Detect which cell encompasses the target text, then output its [X, Y] center coordinate. 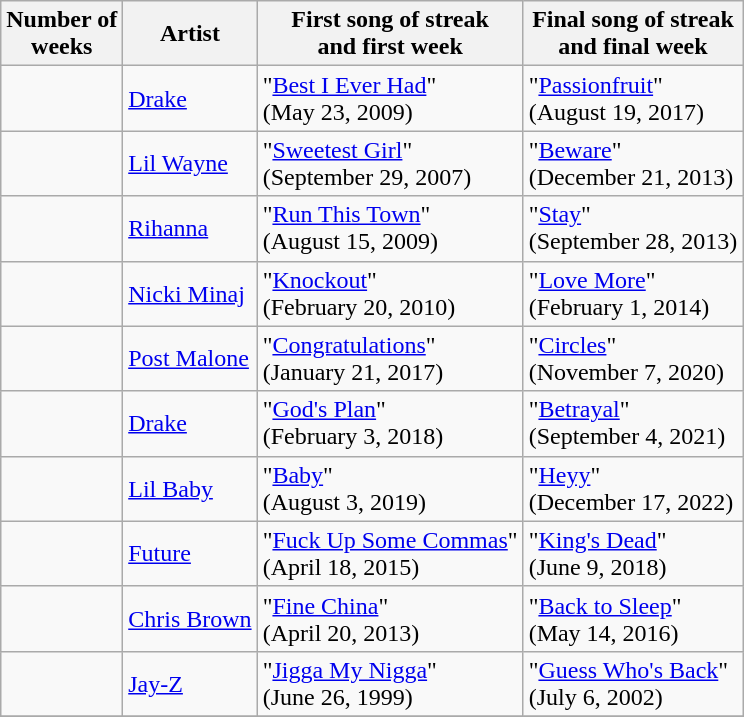
Rihanna [190, 228]
"Love More" (February 1, 2014) [633, 294]
Final song of streak and final week [633, 34]
Artist [190, 34]
"Beware" (December 21, 2013) [633, 164]
"God's Plan" (February 3, 2018) [390, 424]
"Guess Who's Back" (July 6, 2002) [633, 684]
"Jigga My Nigga" (June 26, 1999) [390, 684]
"Run This Town" (August 15, 2009) [390, 228]
"Heyy" (December 17, 2022) [633, 488]
"Baby" (August 3, 2019) [390, 488]
Lil Baby [190, 488]
"Fuck Up Some Commas" (April 18, 2015) [390, 554]
"Passionfruit" (August 19, 2017) [633, 98]
Future [190, 554]
Nicki Minaj [190, 294]
"Stay" (September 28, 2013) [633, 228]
"Fine China" (April 20, 2013) [390, 618]
"Knockout" (February 20, 2010) [390, 294]
"Congratulations" (January 21, 2017) [390, 358]
"Circles" (November 7, 2020) [633, 358]
First song of streak and first week [390, 34]
Lil Wayne [190, 164]
"Betrayal" (September 4, 2021) [633, 424]
Number of weeks [62, 34]
"King's Dead" (June 9, 2018) [633, 554]
"Sweetest Girl" (September 29, 2007) [390, 164]
Jay-Z [190, 684]
"Back to Sleep" (May 14, 2016) [633, 618]
Chris Brown [190, 618]
Post Malone [190, 358]
"Best I Ever Had" (May 23, 2009) [390, 98]
